Return [X, Y] of the center of cell containing provided text 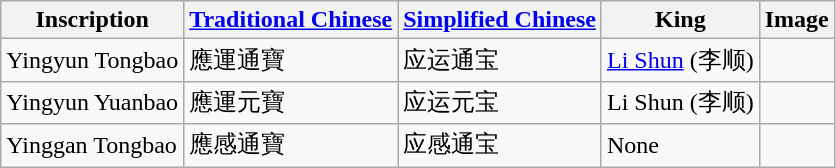
应运元宝 [500, 102]
Simplified Chinese [500, 20]
Yinggan Tongbao [92, 146]
Yingyun Yuanbao [92, 102]
应运通宝 [500, 60]
Yingyun Tongbao [92, 60]
King [680, 20]
應運元寶 [291, 102]
Image [796, 20]
应感通宝 [500, 146]
Traditional Chinese [291, 20]
應運通寶 [291, 60]
None [680, 146]
Inscription [92, 20]
應感通寶 [291, 146]
